From the cell containing the given text, extract its center point as [X, Y] coordinate. 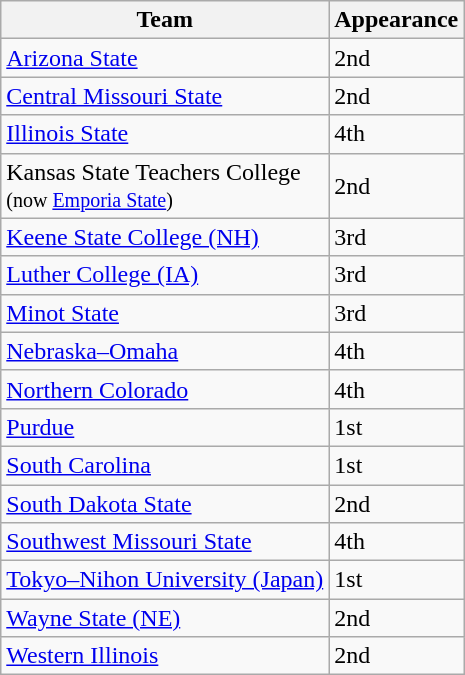
Luther College (IA) [165, 275]
Arizona State [165, 58]
Illinois State [165, 134]
Minot State [165, 313]
South Dakota State [165, 503]
Northern Colorado [165, 389]
Kansas State Teachers College(now Emporia State) [165, 186]
Purdue [165, 427]
Western Illinois [165, 656]
Wayne State (NE) [165, 618]
Nebraska–Omaha [165, 351]
Southwest Missouri State [165, 542]
Appearance [396, 20]
Tokyo–Nihon University (Japan) [165, 580]
Central Missouri State [165, 96]
South Carolina [165, 465]
Team [165, 20]
Keene State College (NH) [165, 237]
